Locate the cell with the specified text and output its (x, y) center coordinate. 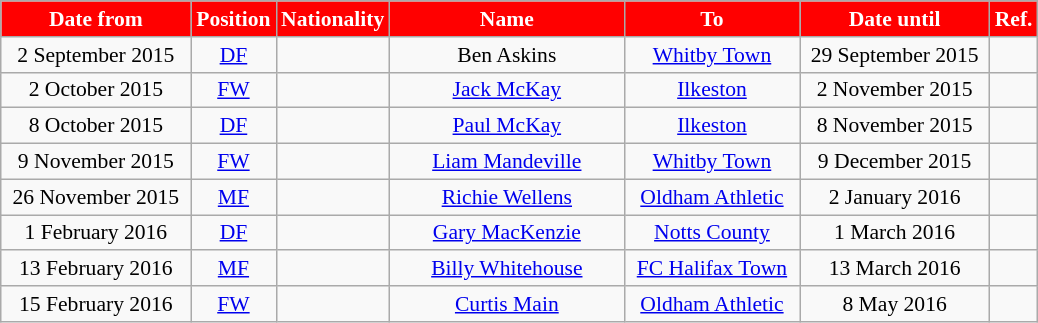
13 March 2016 (895, 269)
Date from (96, 19)
9 December 2015 (895, 162)
Liam Mandeville (506, 162)
Jack McKay (506, 90)
2 November 2015 (895, 90)
29 September 2015 (895, 55)
15 February 2016 (96, 304)
2 October 2015 (96, 90)
13 February 2016 (96, 269)
26 November 2015 (96, 197)
2 September 2015 (96, 55)
Name (506, 19)
Curtis Main (506, 304)
Position (234, 19)
Notts County (712, 233)
Gary MacKenzie (506, 233)
8 November 2015 (895, 126)
8 May 2016 (895, 304)
Ben Askins (506, 55)
FC Halifax Town (712, 269)
Nationality (332, 19)
2 January 2016 (895, 197)
Date until (895, 19)
Richie Wellens (506, 197)
To (712, 19)
1 February 2016 (96, 233)
Ref. (1014, 19)
9 November 2015 (96, 162)
8 October 2015 (96, 126)
1 March 2016 (895, 233)
Billy Whitehouse (506, 269)
Paul McKay (506, 126)
